Output the [x, y] coordinate of the center of the cell containing the given text.  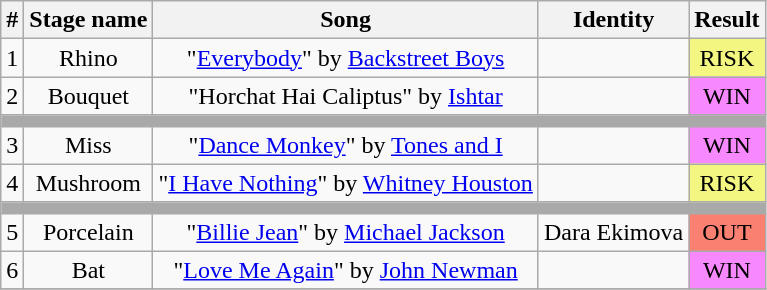
3 [12, 145]
Result [727, 20]
"Love Me Again" by John Newman [346, 270]
Identity [613, 20]
6 [12, 270]
5 [12, 232]
4 [12, 183]
Song [346, 20]
Bat [88, 270]
Miss [88, 145]
Bouquet [88, 96]
"Billie Jean" by Michael Jackson [346, 232]
"Dance Monkey" by Tones and I [346, 145]
1 [12, 58]
OUT [727, 232]
Stage name [88, 20]
"I Have Nothing" by Whitney Houston [346, 183]
"Horchat Hai Caliptus" by Ishtar [346, 96]
"Everybody" by Backstreet Boys [346, 58]
Porcelain [88, 232]
Rhino [88, 58]
# [12, 20]
Mushroom [88, 183]
Dara Ekimova [613, 232]
2 [12, 96]
